For the text-containing cell, return its midpoint in (X, Y) coordinate format. 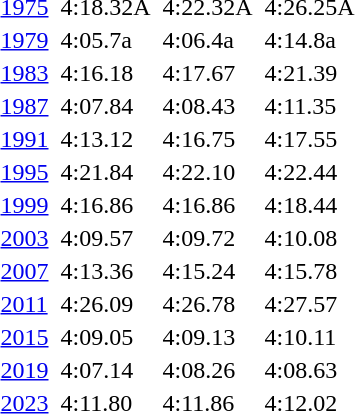
4:16.18 (106, 73)
4:26.78 (208, 304)
4:21.84 (106, 172)
4:17.67 (208, 73)
4:09.72 (208, 238)
4:05.7a (106, 40)
4:08.43 (208, 106)
4:07.84 (106, 106)
4:07.14 (106, 370)
4:09.57 (106, 238)
4:09.05 (106, 337)
4:08.26 (208, 370)
4:13.36 (106, 271)
4:16.75 (208, 139)
4:13.12 (106, 139)
4:15.24 (208, 271)
4:06.4a (208, 40)
4:22.10 (208, 172)
4:26.09 (106, 304)
4:09.13 (208, 337)
